Detect which cell encompasses the target text, then output its [X, Y] center coordinate. 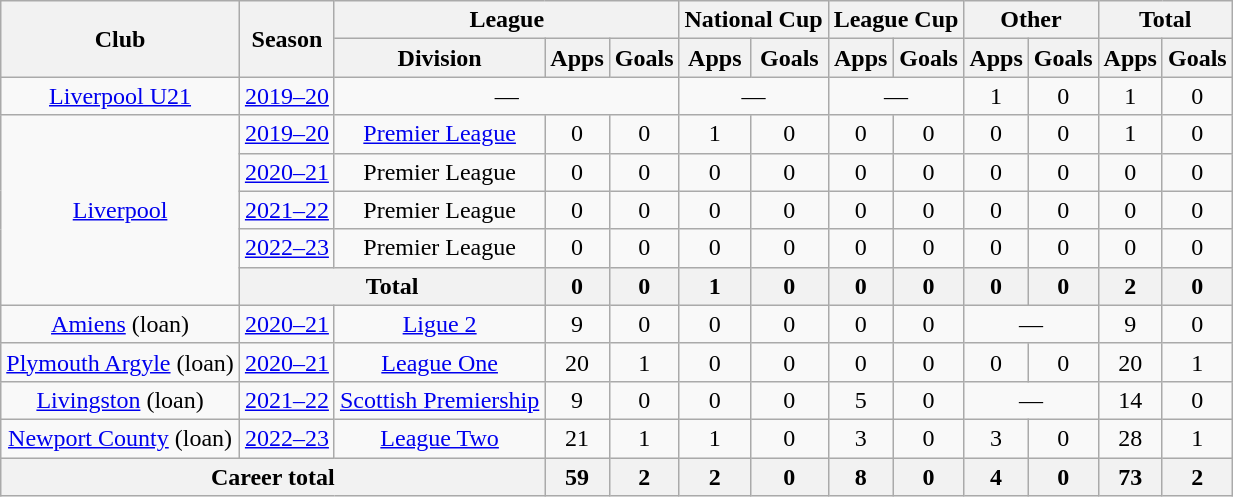
League [506, 20]
Newport County (loan) [120, 438]
28 [1130, 438]
Amiens (loan) [120, 324]
League Two [439, 438]
4 [996, 477]
Livingston (loan) [120, 400]
National Cup [754, 20]
Season [286, 39]
Ligue 2 [439, 324]
Liverpool U21 [120, 96]
League Cup [896, 20]
73 [1130, 477]
Liverpool [120, 210]
Plymouth Argyle (loan) [120, 362]
Career total [273, 477]
Club [120, 39]
8 [860, 477]
14 [1130, 400]
Scottish Premiership [439, 400]
League One [439, 362]
Other [1031, 20]
5 [860, 400]
21 [577, 438]
Division [439, 58]
59 [577, 477]
